Find where the given text appears and provide that cell's center as (x, y) coordinate. 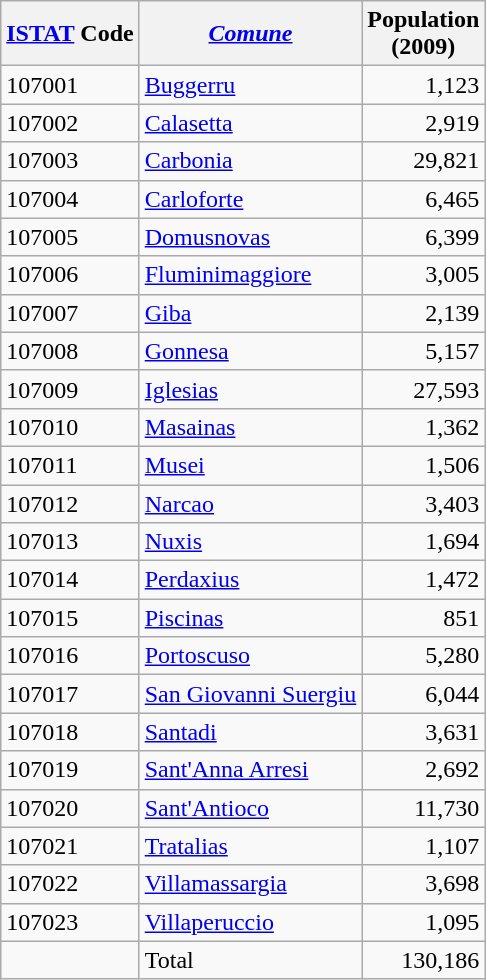
107002 (70, 123)
107004 (70, 199)
107022 (70, 884)
107006 (70, 275)
Tratalias (250, 846)
107012 (70, 503)
6,465 (424, 199)
107010 (70, 427)
6,044 (424, 694)
Domusnovas (250, 237)
Villamassargia (250, 884)
107021 (70, 846)
2,692 (424, 770)
Giba (250, 313)
San Giovanni Suergiu (250, 694)
Population (2009) (424, 34)
107017 (70, 694)
Iglesias (250, 389)
1,123 (424, 85)
130,186 (424, 960)
Buggerru (250, 85)
107014 (70, 580)
Piscinas (250, 618)
Perdaxius (250, 580)
Nuxis (250, 542)
107016 (70, 656)
Masainas (250, 427)
851 (424, 618)
107001 (70, 85)
Carbonia (250, 161)
107009 (70, 389)
5,280 (424, 656)
Carloforte (250, 199)
107018 (70, 732)
Calasetta (250, 123)
2,919 (424, 123)
107011 (70, 465)
6,399 (424, 237)
2,139 (424, 313)
1,362 (424, 427)
107008 (70, 351)
Sant'Anna Arresi (250, 770)
107020 (70, 808)
3,698 (424, 884)
107003 (70, 161)
107007 (70, 313)
5,157 (424, 351)
27,593 (424, 389)
107023 (70, 922)
1,694 (424, 542)
1,506 (424, 465)
3,005 (424, 275)
Gonnesa (250, 351)
Villaperuccio (250, 922)
Narcao (250, 503)
Comune (250, 34)
Portoscuso (250, 656)
107013 (70, 542)
1,472 (424, 580)
11,730 (424, 808)
Santadi (250, 732)
107005 (70, 237)
1,095 (424, 922)
Total (250, 960)
1,107 (424, 846)
Sant'Antioco (250, 808)
Musei (250, 465)
3,403 (424, 503)
Fluminimaggiore (250, 275)
29,821 (424, 161)
107019 (70, 770)
107015 (70, 618)
ISTAT Code (70, 34)
3,631 (424, 732)
